From the cell containing the given text, extract its center point as [X, Y] coordinate. 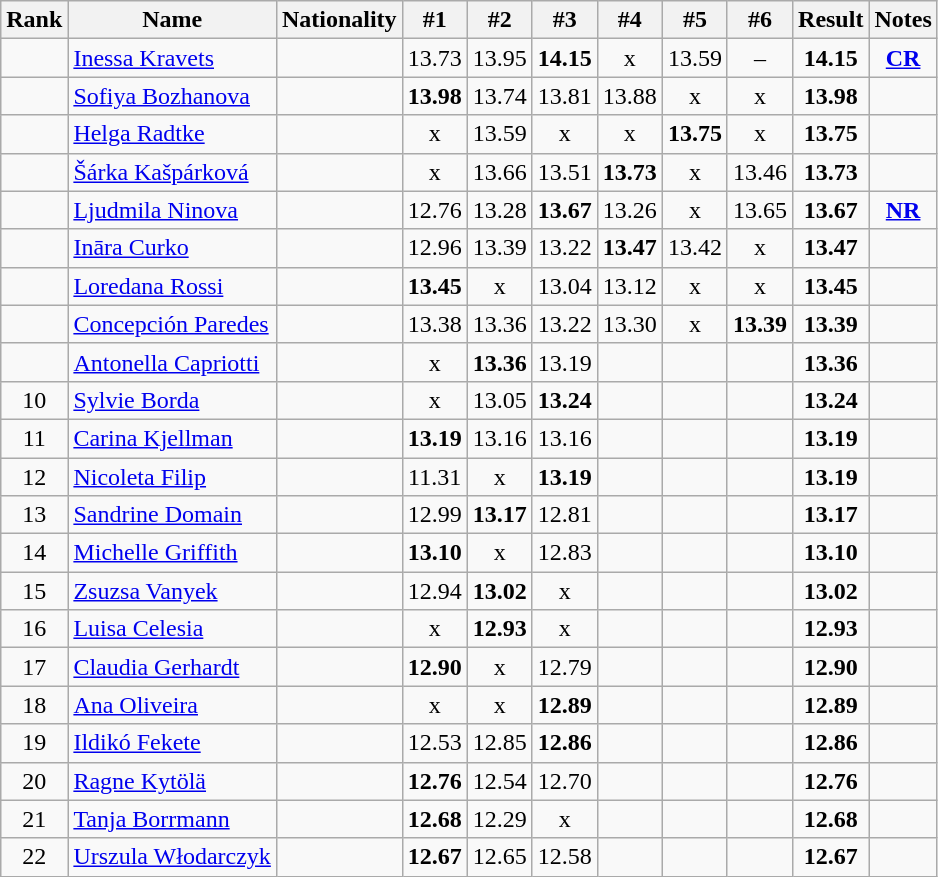
Sofiya Bozhanova [172, 96]
Ildikó Fekete [172, 743]
Name [172, 20]
Tanja Borrmann [172, 819]
Rank [34, 20]
12 [34, 477]
Michelle Griffith [172, 553]
22 [34, 857]
#5 [694, 20]
Ināra Curko [172, 248]
Concepción Paredes [172, 324]
– [760, 58]
12.58 [564, 857]
Ljudmila Ninova [172, 210]
Nicoleta Filip [172, 477]
19 [34, 743]
Sandrine Domain [172, 515]
18 [34, 705]
Nationality [339, 20]
13.05 [500, 400]
Claudia Gerhardt [172, 667]
Sylvie Borda [172, 400]
Result [831, 20]
16 [34, 629]
Ragne Kytölä [172, 781]
#6 [760, 20]
14 [34, 553]
13.12 [630, 286]
12.79 [564, 667]
13.28 [500, 210]
12.65 [500, 857]
13.30 [630, 324]
Luisa Celesia [172, 629]
Inessa Kravets [172, 58]
12.54 [500, 781]
13.51 [564, 172]
12.99 [434, 515]
12.29 [500, 819]
Urszula Włodarczyk [172, 857]
11 [34, 438]
13.38 [434, 324]
CR [903, 58]
Loredana Rossi [172, 286]
13.88 [630, 96]
12.83 [564, 553]
12.70 [564, 781]
13.66 [500, 172]
21 [34, 819]
13.65 [760, 210]
Notes [903, 20]
13.95 [500, 58]
NR [903, 210]
13.81 [564, 96]
12.96 [434, 248]
Šárka Kašpárková [172, 172]
13 [34, 515]
13.46 [760, 172]
13.42 [694, 248]
15 [34, 591]
20 [34, 781]
12.53 [434, 743]
Ana Oliveira [172, 705]
Helga Radtke [172, 134]
#1 [434, 20]
Carina Kjellman [172, 438]
13.04 [564, 286]
17 [34, 667]
13.74 [500, 96]
#2 [500, 20]
12.81 [564, 515]
10 [34, 400]
Zsuzsa Vanyek [172, 591]
#4 [630, 20]
12.94 [434, 591]
Antonella Capriotti [172, 362]
#3 [564, 20]
11.31 [434, 477]
12.85 [500, 743]
13.26 [630, 210]
